Extract the [X, Y] coordinate from the center of the cell holding the provided text.  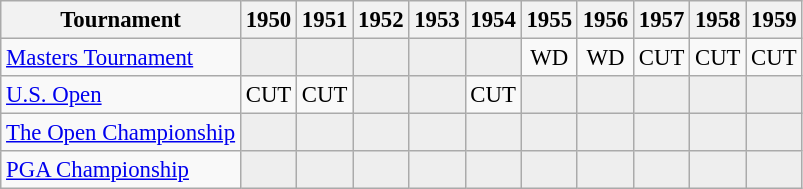
1959 [774, 20]
1957 [661, 20]
Masters Tournament [121, 58]
1950 [268, 20]
1953 [437, 20]
1952 [381, 20]
Tournament [121, 20]
1955 [549, 20]
1954 [493, 20]
PGA Championship [121, 170]
U.S. Open [121, 95]
1951 [325, 20]
The Open Championship [121, 133]
1958 [718, 20]
1956 [605, 20]
